Provide the [x, y] coordinate of the cell's center where the given text is located.  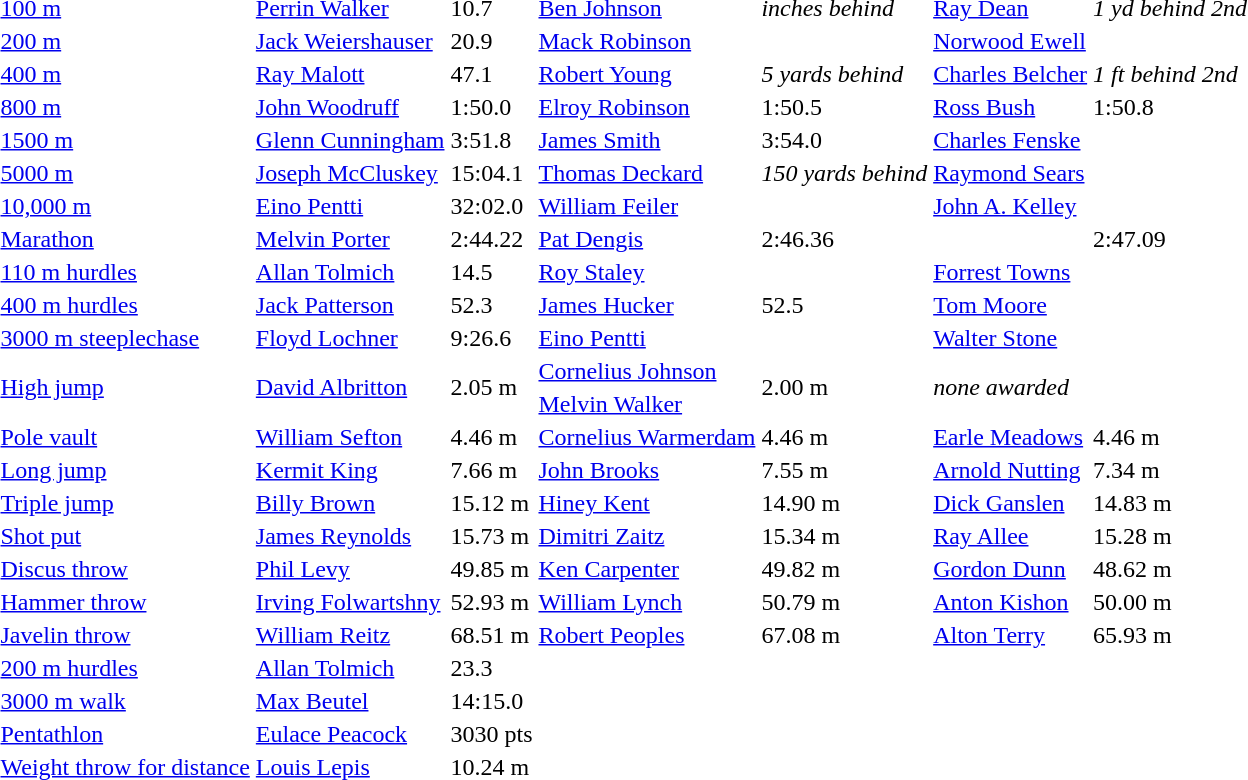
150 yards behind [844, 173]
15:04.1 [492, 173]
14.90 m [844, 503]
Elroy Robinson [647, 107]
Dick Ganslen [1010, 503]
Robert Peoples [647, 635]
Gordon Dunn [1010, 569]
23.3 [492, 668]
Floyd Lochner [350, 338]
68.51 m [492, 635]
Earle Meadows [1010, 437]
Charles Belcher [1010, 74]
Ross Bush [1010, 107]
Walter Stone [1010, 338]
1:50.5 [844, 107]
32:02.0 [492, 206]
Norwood Ewell [1010, 41]
Ray Allee [1010, 536]
Melvin Porter [350, 239]
7.66 m [492, 470]
14.5 [492, 272]
Billy Brown [350, 503]
9:26.6 [492, 338]
7.55 m [844, 470]
Phil Levy [350, 569]
Charles Fenske [1010, 140]
Jack Patterson [350, 305]
Thomas Deckard [647, 173]
John Brooks [647, 470]
Raymond Sears [1010, 173]
William Feiler [647, 206]
Jack Weiershauser [350, 41]
Dimitri Zaitz [647, 536]
50.79 m [844, 602]
Arnold Nutting [1010, 470]
Max Beutel [350, 701]
Eulace Peacock [350, 734]
67.08 m [844, 635]
Robert Young [647, 74]
Melvin Walker [647, 404]
49.82 m [844, 569]
47.1 [492, 74]
Kermit King [350, 470]
49.85 m [492, 569]
Roy Staley [647, 272]
52.5 [844, 305]
2:44.22 [492, 239]
15.73 m [492, 536]
James Reynolds [350, 536]
2.05 m [492, 388]
15.12 m [492, 503]
14:15.0 [492, 701]
Cornelius Johnson [647, 371]
20.9 [492, 41]
3:54.0 [844, 140]
John Woodruff [350, 107]
Hiney Kent [647, 503]
15.34 m [844, 536]
2:46.36 [844, 239]
James Hucker [647, 305]
Ray Malott [350, 74]
Glenn Cunningham [350, 140]
52.3 [492, 305]
3030 pts [492, 734]
2.00 m [844, 388]
5 yards behind [844, 74]
Alton Terry [1010, 635]
Mack Robinson [647, 41]
Tom Moore [1010, 305]
William Reitz [350, 635]
Joseph McCluskey [350, 173]
3:51.8 [492, 140]
Cornelius Warmerdam [647, 437]
52.93 m [492, 602]
John A. Kelley [1010, 206]
William Lynch [647, 602]
Ken Carpenter [647, 569]
James Smith [647, 140]
1:50.0 [492, 107]
Irving Folwartshny [350, 602]
Forrest Towns [1010, 272]
David Albritton [350, 388]
Pat Dengis [647, 239]
William Sefton [350, 437]
Anton Kishon [1010, 602]
